Identify which cell holds the provided text, then report its (X, Y) central coordinate. 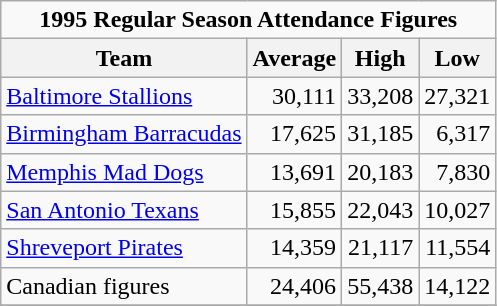
6,317 (458, 134)
31,185 (380, 134)
33,208 (380, 96)
Team (124, 58)
15,855 (294, 210)
13,691 (294, 172)
Average (294, 58)
Low (458, 58)
21,117 (380, 248)
17,625 (294, 134)
27,321 (458, 96)
1995 Regular Season Attendance Figures (248, 20)
11,554 (458, 248)
14,122 (458, 286)
30,111 (294, 96)
7,830 (458, 172)
10,027 (458, 210)
Canadian figures (124, 286)
High (380, 58)
14,359 (294, 248)
22,043 (380, 210)
20,183 (380, 172)
Shreveport Pirates (124, 248)
Baltimore Stallions (124, 96)
Birmingham Barracudas (124, 134)
24,406 (294, 286)
Memphis Mad Dogs (124, 172)
San Antonio Texans (124, 210)
55,438 (380, 286)
